Extract the (X, Y) coordinate from the center of the cell holding the provided text.  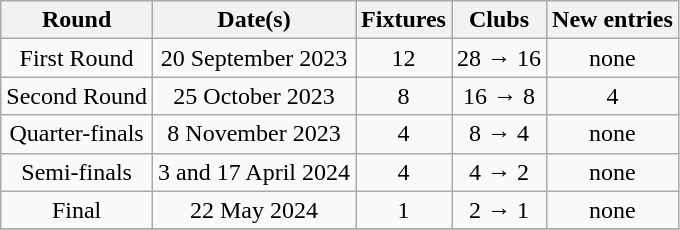
Round (77, 20)
Fixtures (404, 20)
4 → 2 (500, 172)
First Round (77, 58)
Second Round (77, 96)
Final (77, 210)
1 (404, 210)
3 and 17 April 2024 (254, 172)
8 → 4 (500, 134)
20 September 2023 (254, 58)
12 (404, 58)
16 → 8 (500, 96)
8 (404, 96)
2 → 1 (500, 210)
Semi-finals (77, 172)
New entries (613, 20)
Quarter-finals (77, 134)
22 May 2024 (254, 210)
8 November 2023 (254, 134)
Clubs (500, 20)
Date(s) (254, 20)
28 → 16 (500, 58)
25 October 2023 (254, 96)
